From the cell containing the given text, extract its center point as (X, Y) coordinate. 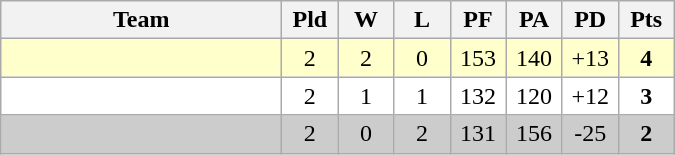
-25 (590, 134)
L (422, 20)
PF (478, 20)
140 (534, 58)
153 (478, 58)
120 (534, 96)
PA (534, 20)
Team (142, 20)
131 (478, 134)
4 (646, 58)
156 (534, 134)
Pts (646, 20)
Pld (310, 20)
PD (590, 20)
+12 (590, 96)
3 (646, 96)
132 (478, 96)
W (366, 20)
+13 (590, 58)
